Locate the cell with the specified text and output its [x, y] center coordinate. 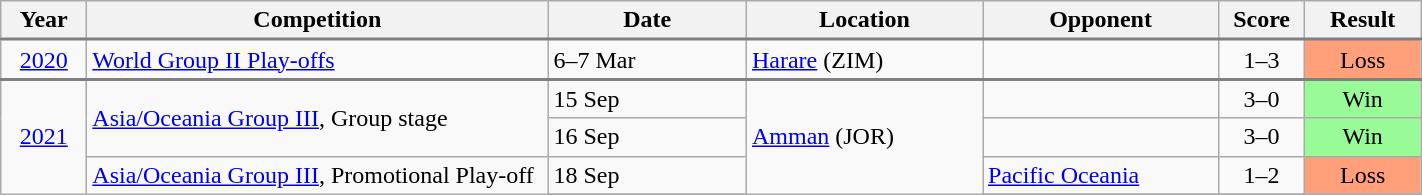
Location [864, 20]
2021 [44, 136]
1–3 [1262, 60]
6–7 Mar [648, 60]
Result [1363, 20]
Competition [318, 20]
15 Sep [648, 98]
1–2 [1262, 175]
World Group II Play-offs [318, 60]
Amman (JOR) [864, 136]
2020 [44, 60]
Opponent [1100, 20]
Asia/Oceania Group III, Promotional Play-off [318, 175]
Date [648, 20]
Score [1262, 20]
18 Sep [648, 175]
16 Sep [648, 137]
Harare (ZIM) [864, 60]
Year [44, 20]
Pacific Oceania [1100, 175]
Asia/Oceania Group III, Group stage [318, 118]
